Return the (X, Y) coordinate for the center point of the cell that contains the specified text.  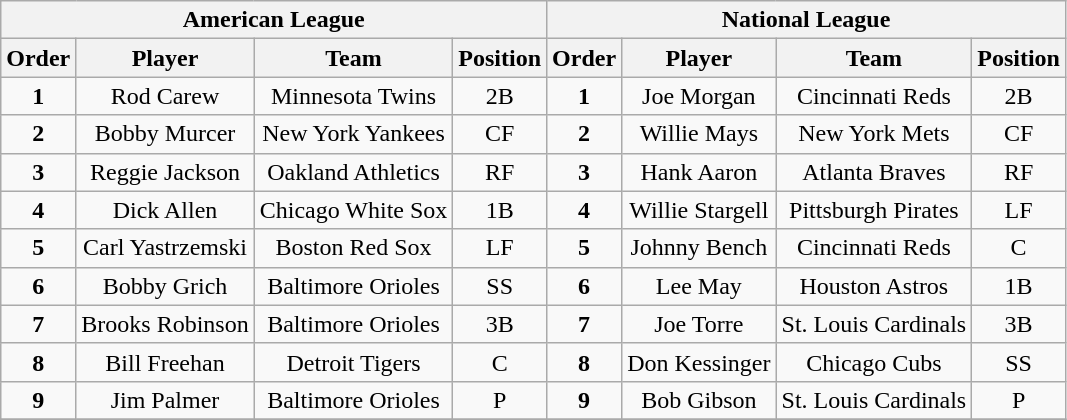
Chicago Cubs (874, 362)
Detroit Tigers (354, 362)
Chicago White Sox (354, 210)
Carl Yastrzemski (165, 248)
Houston Astros (874, 286)
New York Mets (874, 134)
Johnny Bench (699, 248)
American League (274, 20)
Atlanta Braves (874, 172)
Bob Gibson (699, 400)
Bobby Murcer (165, 134)
Willie Stargell (699, 210)
National League (806, 20)
Willie Mays (699, 134)
Bobby Grich (165, 286)
New York Yankees (354, 134)
Jim Palmer (165, 400)
Oakland Athletics (354, 172)
Reggie Jackson (165, 172)
Rod Carew (165, 96)
Brooks Robinson (165, 324)
Boston Red Sox (354, 248)
Hank Aaron (699, 172)
Joe Torre (699, 324)
Don Kessinger (699, 362)
Bill Freehan (165, 362)
Dick Allen (165, 210)
Minnesota Twins (354, 96)
Joe Morgan (699, 96)
Pittsburgh Pirates (874, 210)
Lee May (699, 286)
